Detect which cell encompasses the target text, then output its (X, Y) center coordinate. 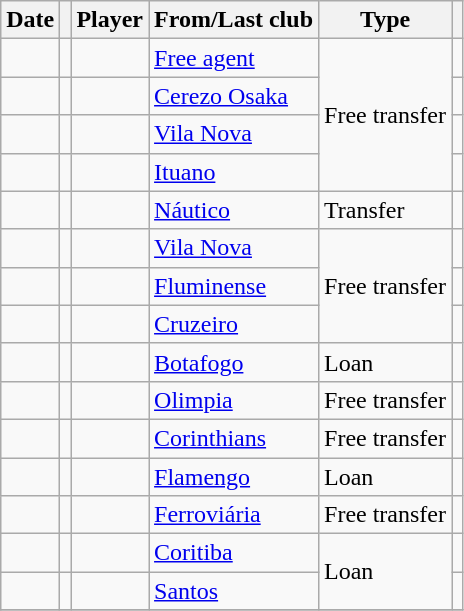
Type (386, 20)
Botafogo (234, 362)
Santos (234, 591)
From/Last club (234, 20)
Flamengo (234, 477)
Coritiba (234, 553)
Fluminense (234, 286)
Player (110, 20)
Olimpia (234, 400)
Cerezo Osaka (234, 96)
Cruzeiro (234, 324)
Date (30, 20)
Transfer (386, 210)
Náutico (234, 210)
Ituano (234, 172)
Corinthians (234, 438)
Ferroviária (234, 515)
Free agent (234, 58)
